Capture the cell that displays the provided text and extract its [X, Y] central coordinate. 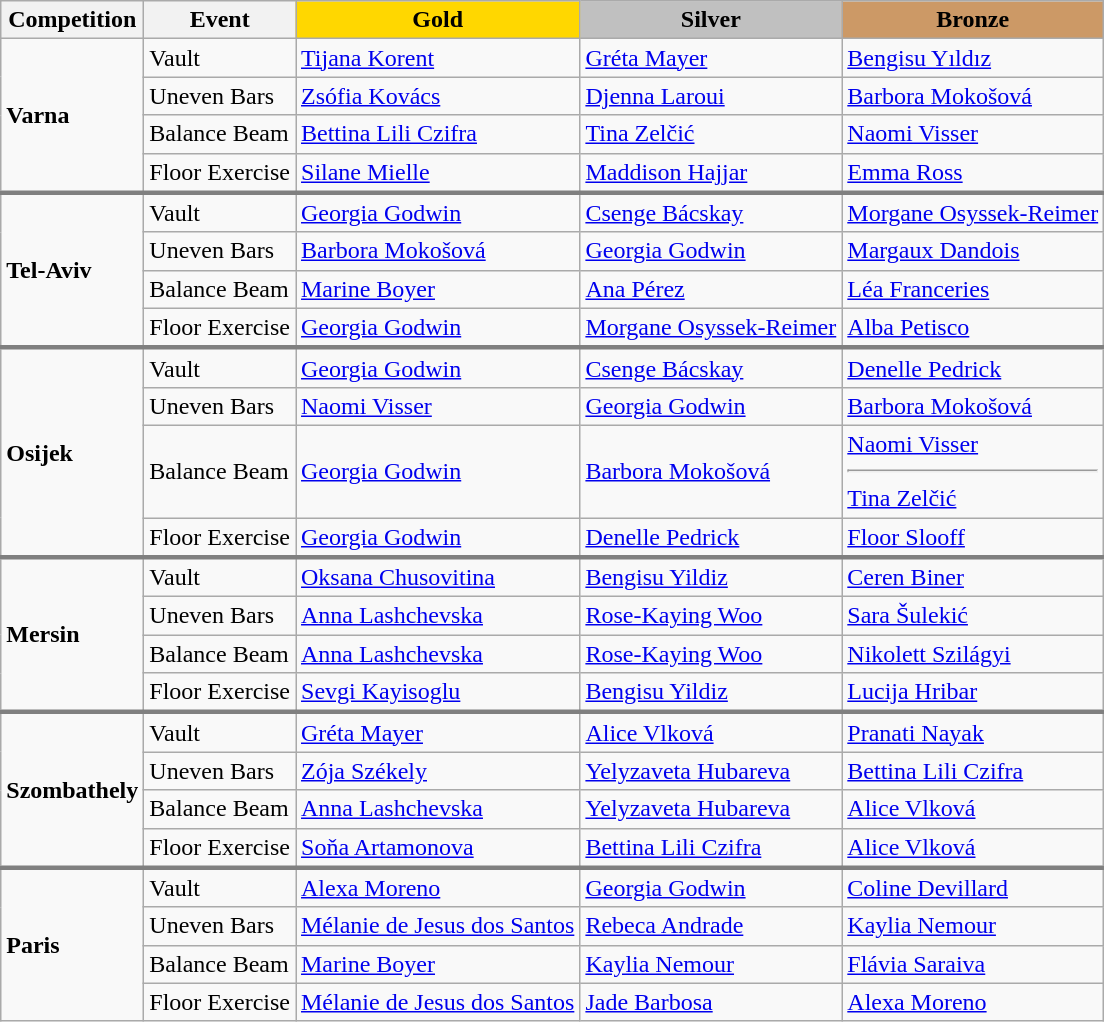
Naomi Visser Tina Zelčić [973, 471]
Floor Slooff [973, 538]
Sevgi Kayisoglu [438, 693]
Flávia Saraiva [973, 964]
Paris [72, 945]
Jade Barbosa [711, 1002]
Szombathely [72, 790]
Nikolett Szilágyi [973, 654]
Zója Székely [438, 771]
Rebeca Andrade [711, 926]
Zsófia Kovács [438, 96]
Silver [711, 20]
Ceren Biner [973, 577]
Mersin [72, 634]
Tel-Aviv [72, 270]
Gold [438, 20]
Tijana Korent [438, 58]
Soňa Artamonova [438, 848]
Djenna Laroui [711, 96]
Alba Petisco [973, 328]
Bengisu Yıldız [973, 58]
Emma Ross [973, 173]
Ana Pérez [711, 289]
Maddison Hajjar [711, 173]
Osijek [72, 452]
Margaux Dandois [973, 251]
Silane Mielle [438, 173]
Bronze [973, 20]
Tina Zelčić [711, 134]
Event [220, 20]
Pranati Nayak [973, 732]
Varna [72, 116]
Léa Franceries [973, 289]
Competition [72, 20]
Lucija Hribar [973, 693]
Coline Devillard [973, 888]
Oksana Chusovitina [438, 577]
Sara Šulekić [973, 616]
